Extract the [X, Y] coordinate from the center of the cell holding the provided text.  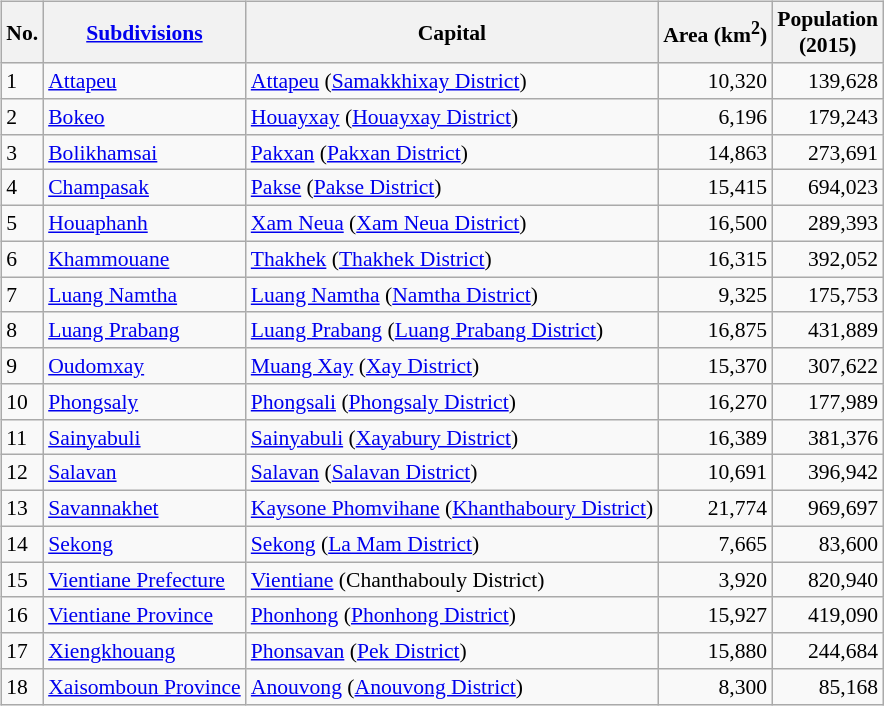
7 [22, 295]
Capital [452, 32]
12 [22, 473]
Vientiane (Chanthabouly District) [452, 580]
Oudomxay [144, 366]
Anouvong (Anouvong District) [452, 687]
13 [22, 508]
16,875 [715, 330]
16,389 [715, 437]
273,691 [828, 152]
Muang Xay (Xay District) [452, 366]
431,889 [828, 330]
969,697 [828, 508]
381,376 [828, 437]
Phongsaly [144, 402]
16,270 [715, 402]
16,500 [715, 223]
Salavan [144, 473]
8 [22, 330]
Subdivisions [144, 32]
396,942 [828, 473]
18 [22, 687]
Xaisomboun Province [144, 687]
Population(2015) [828, 32]
21,774 [715, 508]
177,989 [828, 402]
Sekong (La Mam District) [452, 544]
Phonsavan (Pek District) [452, 651]
289,393 [828, 223]
Luang Namtha (Namtha District) [452, 295]
6 [22, 259]
307,622 [828, 366]
16 [22, 615]
Xiengkhouang [144, 651]
Savannakhet [144, 508]
Area (km2) [715, 32]
2 [22, 117]
15,370 [715, 366]
9,325 [715, 295]
10,320 [715, 81]
392,052 [828, 259]
Luang Namtha [144, 295]
Sainyabuli [144, 437]
16,315 [715, 259]
15,415 [715, 188]
820,940 [828, 580]
Pakxan (Pakxan District) [452, 152]
Xam Neua (Xam Neua District) [452, 223]
No. [22, 32]
Bokeo [144, 117]
Champasak [144, 188]
15 [22, 580]
14 [22, 544]
1 [22, 81]
9 [22, 366]
14,863 [715, 152]
Luang Prabang [144, 330]
Attapeu [144, 81]
Sainyabuli (Xayabury District) [452, 437]
5 [22, 223]
Pakse (Pakse District) [452, 188]
694,023 [828, 188]
175,753 [828, 295]
11 [22, 437]
8,300 [715, 687]
15,927 [715, 615]
244,684 [828, 651]
Houaphanh [144, 223]
6,196 [715, 117]
179,243 [828, 117]
Salavan (Salavan District) [452, 473]
Khammouane [144, 259]
Thakhek (Thakhek District) [452, 259]
15,880 [715, 651]
85,168 [828, 687]
Vientiane Prefecture [144, 580]
Luang Prabang (Luang Prabang District) [452, 330]
10 [22, 402]
Vientiane Province [144, 615]
139,628 [828, 81]
Sekong [144, 544]
Houayxay (Houayxay District) [452, 117]
17 [22, 651]
4 [22, 188]
Phonhong (Phonhong District) [452, 615]
419,090 [828, 615]
Phongsali (Phongsaly District) [452, 402]
10,691 [715, 473]
3,920 [715, 580]
7,665 [715, 544]
3 [22, 152]
Attapeu (Samakkhixay District) [452, 81]
Bolikhamsai [144, 152]
Kaysone Phomvihane (Khanthaboury District) [452, 508]
83,600 [828, 544]
